Identify which cell holds the provided text, then report its [X, Y] central coordinate. 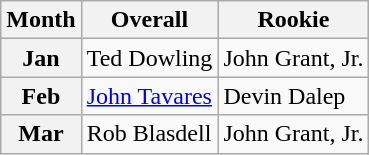
Ted Dowling [150, 58]
Month [41, 20]
Rob Blasdell [150, 134]
John Tavares [150, 96]
Feb [41, 96]
Overall [150, 20]
Devin Dalep [294, 96]
Mar [41, 134]
Rookie [294, 20]
Jan [41, 58]
